Determine the [X, Y] coordinate at the center of the cell enclosing the given text.  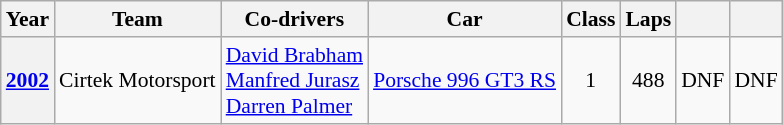
Team [138, 19]
Co-drivers [294, 19]
1 [590, 80]
Car [464, 19]
2002 [28, 80]
David Brabham Manfred Jurasz Darren Palmer [294, 80]
488 [648, 80]
Porsche 996 GT3 RS [464, 80]
Class [590, 19]
Cirtek Motorsport [138, 80]
Year [28, 19]
Laps [648, 19]
